Scan for the cell matching the given text and deliver its (X, Y) coordinate at center. 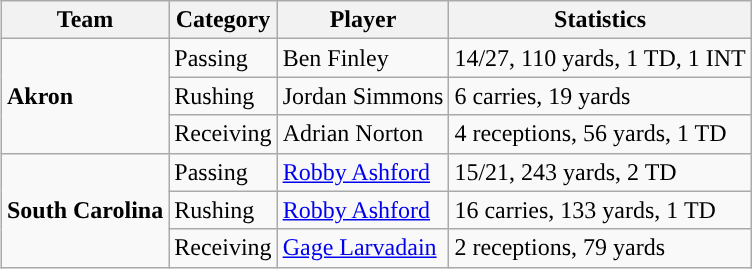
Akron (84, 96)
Team (84, 20)
Ben Finley (363, 58)
15/21, 243 yards, 2 TD (600, 172)
Category (223, 20)
Jordan Simmons (363, 96)
4 receptions, 56 yards, 1 TD (600, 134)
South Carolina (84, 210)
Statistics (600, 20)
Gage Larvadain (363, 248)
14/27, 110 yards, 1 TD, 1 INT (600, 58)
6 carries, 19 yards (600, 96)
Player (363, 20)
Adrian Norton (363, 134)
16 carries, 133 yards, 1 TD (600, 210)
2 receptions, 79 yards (600, 248)
